Find where the given text appears and provide that cell's center as (X, Y) coordinate. 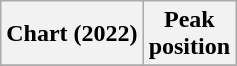
Chart (2022) (72, 34)
Peakposition (189, 34)
